Return [x, y] of the center of cell containing provided text 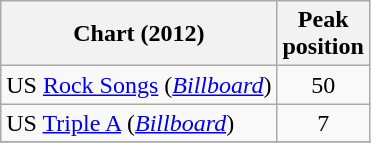
Peakposition [323, 34]
US Triple A (Billboard) [139, 123]
Chart (2012) [139, 34]
50 [323, 85]
7 [323, 123]
US Rock Songs (Billboard) [139, 85]
